Search for the cell housing the specified text and yield its [x, y] center coordinate. 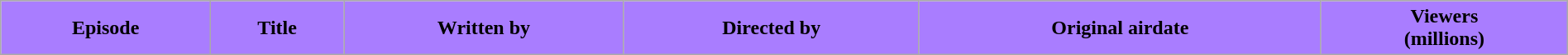
Original airdate [1120, 28]
Directed by [771, 28]
Episode [106, 28]
Written by [485, 28]
Title [278, 28]
Viewers(millions) [1444, 28]
